Search for the cell housing the specified text and yield its (x, y) center coordinate. 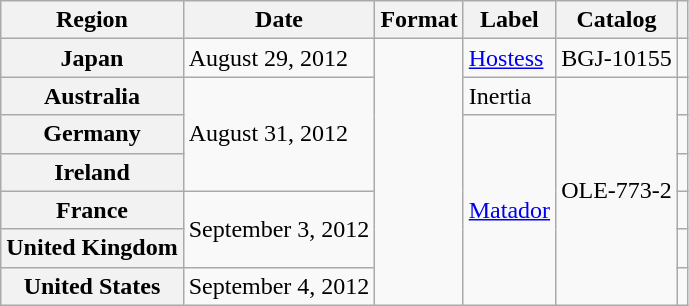
Hostess (509, 58)
September 3, 2012 (279, 229)
BGJ-10155 (617, 58)
Australia (92, 96)
September 4, 2012 (279, 286)
Region (92, 20)
Germany (92, 134)
Ireland (92, 172)
Date (279, 20)
August 31, 2012 (279, 134)
United Kingdom (92, 248)
Matador (509, 210)
August 29, 2012 (279, 58)
United States (92, 286)
OLE-773-2 (617, 191)
Label (509, 20)
Japan (92, 58)
Inertia (509, 96)
Catalog (617, 20)
Format (419, 20)
France (92, 210)
